Search for the cell housing the specified text and yield its [X, Y] center coordinate. 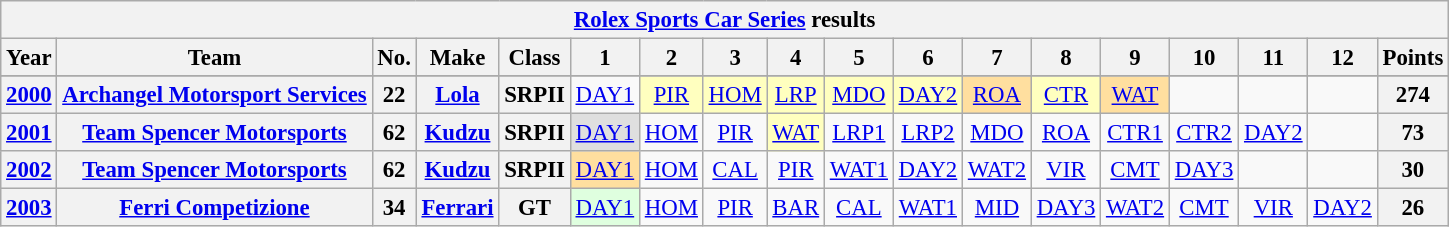
2001 [29, 133]
34 [394, 208]
Class [534, 58]
2 [671, 58]
LRP1 [858, 133]
6 [928, 58]
Ferri Competizione [214, 208]
8 [1066, 58]
12 [1342, 58]
10 [1204, 58]
LRP2 [928, 133]
11 [1274, 58]
Archangel Motorsport Services [214, 95]
CTR1 [1136, 133]
No. [394, 58]
2003 [29, 208]
GT [534, 208]
CTR [1066, 95]
Points [1412, 58]
3 [735, 58]
CTR2 [1204, 133]
26 [1412, 208]
BAR [796, 208]
2000 [29, 95]
Year [29, 58]
LRP [796, 95]
4 [796, 58]
2002 [29, 170]
Lola [458, 95]
Team [214, 58]
1 [604, 58]
Make [458, 58]
5 [858, 58]
9 [1136, 58]
274 [1412, 95]
Rolex Sports Car Series results [725, 20]
30 [1412, 170]
MID [998, 208]
Ferrari [458, 208]
73 [1412, 133]
7 [998, 58]
22 [394, 95]
